Provide the [X, Y] coordinate of the cell's center where the given text is located.  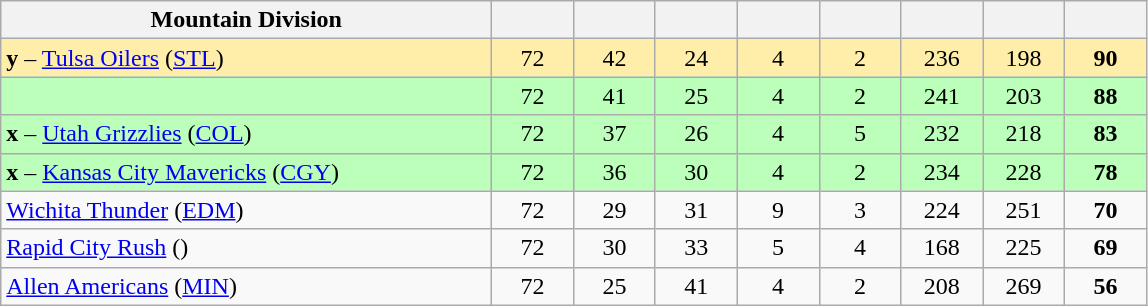
24 [696, 58]
Allen Americans (MIN) [246, 286]
26 [696, 134]
234 [942, 172]
224 [942, 210]
69 [1105, 248]
208 [942, 286]
70 [1105, 210]
83 [1105, 134]
225 [1024, 248]
9 [778, 210]
3 [860, 210]
228 [1024, 172]
90 [1105, 58]
Wichita Thunder (EDM) [246, 210]
241 [942, 96]
251 [1024, 210]
31 [696, 210]
x – Utah Grizzlies (COL) [246, 134]
88 [1105, 96]
269 [1024, 286]
56 [1105, 286]
x – Kansas City Mavericks (CGY) [246, 172]
236 [942, 58]
29 [615, 210]
33 [696, 248]
198 [1024, 58]
36 [615, 172]
78 [1105, 172]
42 [615, 58]
218 [1024, 134]
Rapid City Rush () [246, 248]
Mountain Division [246, 20]
y – Tulsa Oilers (STL) [246, 58]
168 [942, 248]
37 [615, 134]
232 [942, 134]
203 [1024, 96]
